Return (x, y) of the center of cell containing provided text 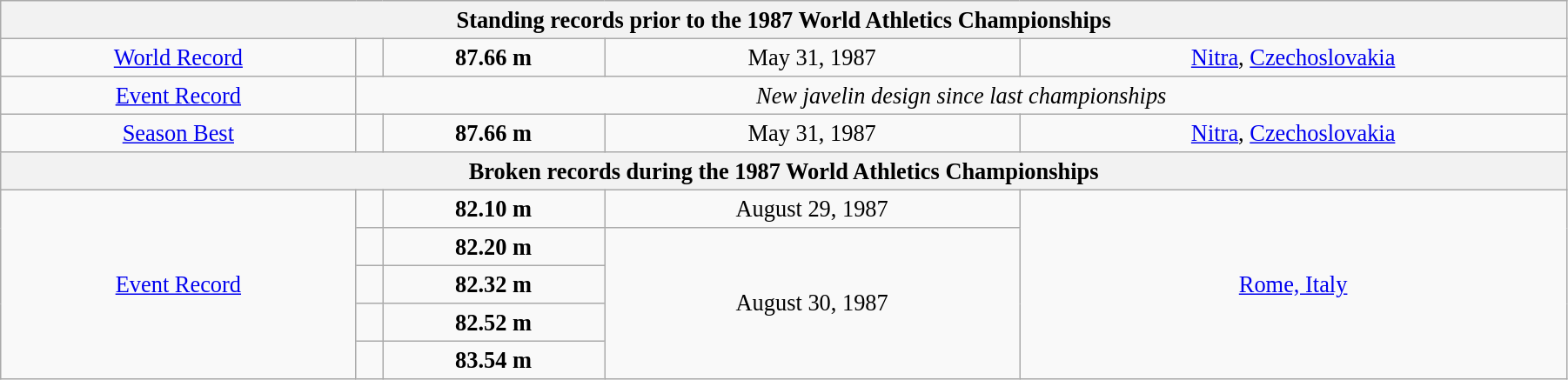
Broken records during the 1987 World Athletics Championships (784, 171)
August 29, 1987 (811, 209)
World Record (178, 57)
Standing records prior to the 1987 World Athletics Championships (784, 19)
82.10 m (494, 209)
82.32 m (494, 284)
82.20 m (494, 247)
82.52 m (494, 323)
August 30, 1987 (811, 303)
New javelin design since last championships (961, 95)
83.54 m (494, 360)
Season Best (178, 133)
Rome, Italy (1293, 284)
